Identify which cell holds the provided text, then report its (x, y) central coordinate. 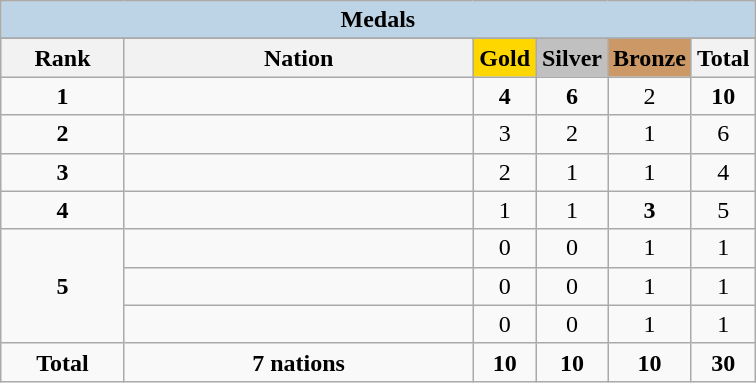
Gold (505, 58)
30 (723, 362)
Bronze (650, 58)
Medals (378, 20)
Nation (298, 58)
7 nations (298, 362)
Silver (572, 58)
Rank (63, 58)
